Pinpoint the cell where the given text exists, returning its [X, Y] midpoint coordinate. 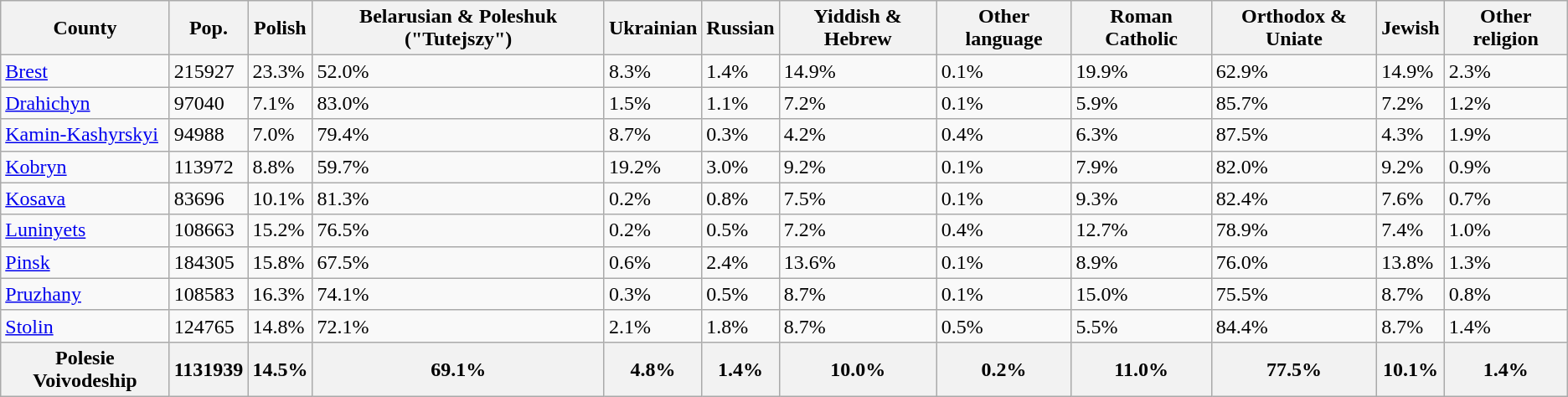
15.0% [1141, 294]
Pruzhany [85, 294]
83696 [209, 198]
1.9% [1506, 135]
Kosava [85, 198]
1.3% [1506, 262]
1131939 [209, 369]
1.1% [740, 103]
79.4% [458, 135]
Drahichyn [85, 103]
7.1% [280, 103]
2.3% [1506, 71]
124765 [209, 326]
Roman Catholic [1141, 28]
11.0% [1141, 369]
1.5% [652, 103]
81.3% [458, 198]
Yiddish & Hebrew [858, 28]
Luninyets [85, 230]
77.5% [1293, 369]
16.3% [280, 294]
87.5% [1293, 135]
7.9% [1141, 167]
8.8% [280, 167]
74.1% [458, 294]
1.8% [740, 326]
67.5% [458, 262]
108663 [209, 230]
14.8% [280, 326]
6.3% [1141, 135]
Pop. [209, 28]
10.0% [858, 369]
Jewish [1411, 28]
69.1% [458, 369]
Russian [740, 28]
75.5% [1293, 294]
78.9% [1293, 230]
Belarusian & Poleshuk ("Tutejszy") [458, 28]
12.7% [1141, 230]
Other religion [1506, 28]
7.4% [1411, 230]
5.5% [1141, 326]
19.9% [1141, 71]
19.2% [652, 167]
Kamin-Kashyrskyi [85, 135]
Orthodox & Uniate [1293, 28]
7.5% [858, 198]
184305 [209, 262]
13.8% [1411, 262]
62.9% [1293, 71]
72.1% [458, 326]
94988 [209, 135]
82.0% [1293, 167]
Ukrainian [652, 28]
4.8% [652, 369]
Kobryn [85, 167]
2.1% [652, 326]
Stolin [85, 326]
15.2% [280, 230]
83.0% [458, 103]
23.3% [280, 71]
108583 [209, 294]
4.3% [1411, 135]
7.6% [1411, 198]
15.8% [280, 262]
7.0% [280, 135]
4.2% [858, 135]
76.5% [458, 230]
County [85, 28]
9.3% [1141, 198]
14.5% [280, 369]
2.4% [740, 262]
8.9% [1141, 262]
Brest [85, 71]
82.4% [1293, 198]
0.7% [1506, 198]
Pinsk [85, 262]
113972 [209, 167]
97040 [209, 103]
3.0% [740, 167]
85.7% [1293, 103]
1.0% [1506, 230]
Polish [280, 28]
8.3% [652, 71]
13.6% [858, 262]
1.2% [1506, 103]
59.7% [458, 167]
84.4% [1293, 326]
5.9% [1141, 103]
Other language [1003, 28]
0.9% [1506, 167]
0.6% [652, 262]
Polesie Voivodeship [85, 369]
76.0% [1293, 262]
215927 [209, 71]
52.0% [458, 71]
